Return the [X, Y] coordinate for the center point of the cell that contains the specified text.  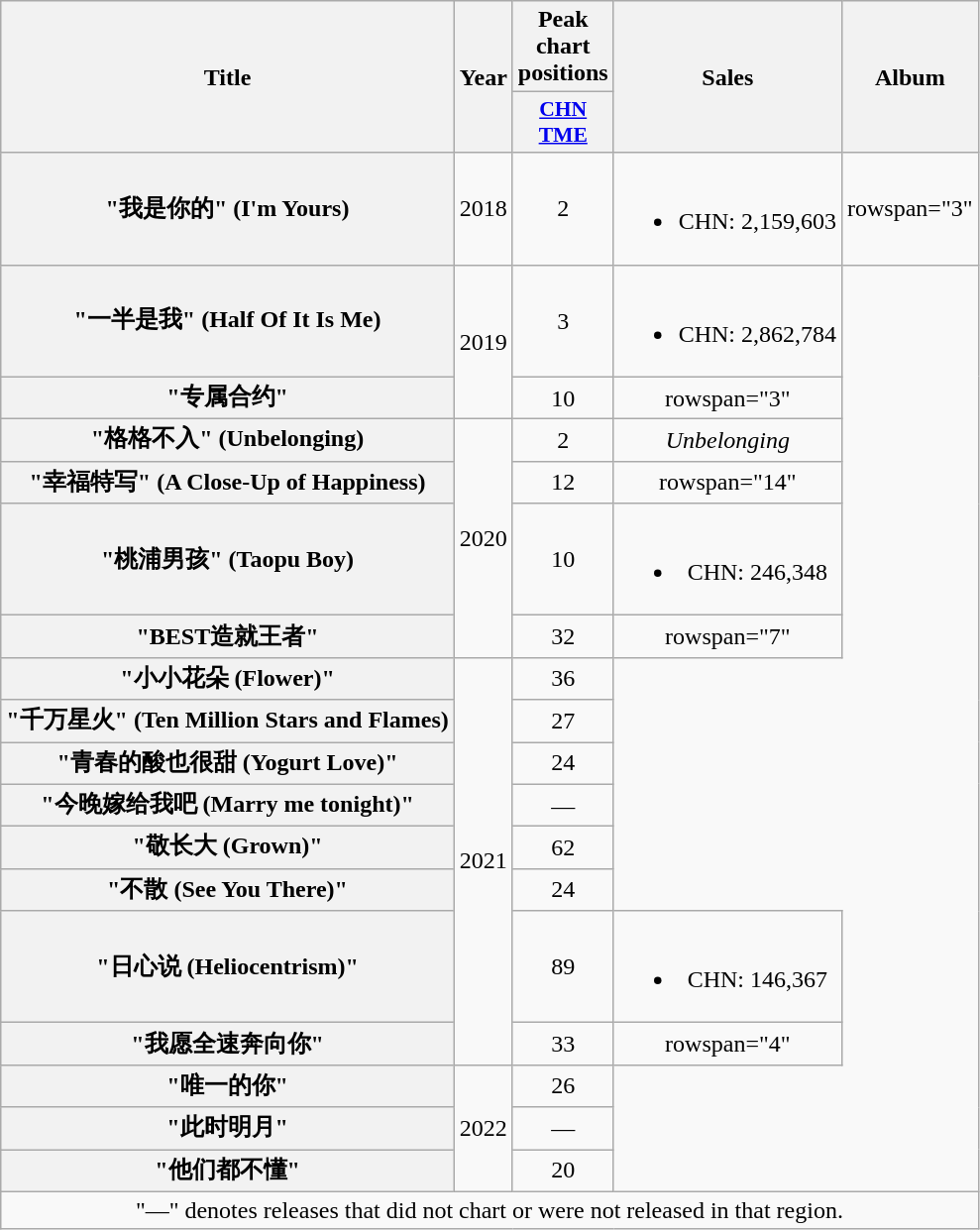
"一半是我" (Half Of It Is Me) [228, 321]
rowspan="4" [727, 1045]
"专属合约" [228, 398]
2022 [484, 1128]
"青春的酸也很甜 (Yogurt Love)" [228, 763]
33 [563, 1045]
CHN TME [563, 123]
2020 [484, 539]
Album [911, 77]
"幸福特写" (A Close-Up of Happiness) [228, 482]
"千万星火" (Ten Million Stars and Flames) [228, 722]
"—" denotes releases that did not chart or were not released in that region. [490, 1210]
20 [563, 1172]
CHN: 146,367 [727, 967]
"唯一的你" [228, 1086]
Year [484, 77]
27 [563, 722]
2021 [484, 860]
62 [563, 848]
12 [563, 482]
"桃浦男孩" (Taopu Boy) [228, 559]
3 [563, 321]
"日心说 (Heliocentrism)" [228, 967]
rowspan="7" [727, 636]
Sales [727, 77]
36 [563, 678]
CHN: 246,348 [727, 559]
26 [563, 1086]
rowspan="14" [727, 482]
89 [563, 967]
32 [563, 636]
Peak chart positions [563, 47]
2018 [484, 208]
"他们都不懂" [228, 1172]
Title [228, 77]
"格格不入" (Unbelonging) [228, 440]
"我是你的" (I'm Yours) [228, 208]
"小小花朵 (Flower)" [228, 678]
"此时明月" [228, 1128]
"不散 (See You There)" [228, 890]
"敬长大 (Grown)" [228, 848]
"我愿全速奔向你" [228, 1045]
"BEST造就王者" [228, 636]
"今晚嫁给我吧 (Marry me tonight)" [228, 805]
2019 [484, 342]
Unbelonging [727, 440]
CHN: 2,862,784 [727, 321]
CHN: 2,159,603 [727, 208]
